Scan for the cell matching the given text and deliver its [X, Y] coordinate at center. 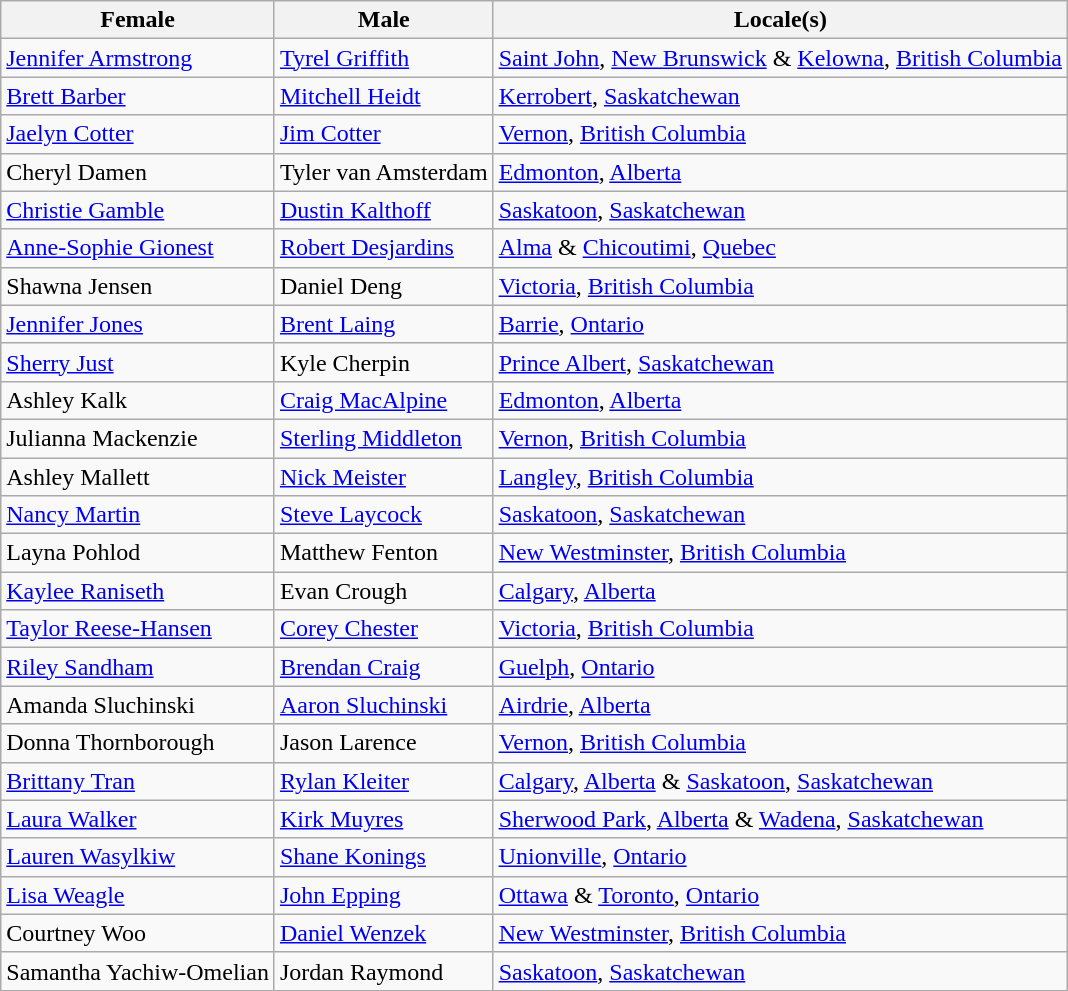
Kaylee Raniseth [138, 591]
Donna Thornborough [138, 743]
Laura Walker [138, 819]
Lauren Wasylkiw [138, 857]
Brendan Craig [384, 667]
Daniel Wenzek [384, 933]
Christie Gamble [138, 210]
Anne-Sophie Gionest [138, 248]
Jim Cotter [384, 134]
Unionville, Ontario [780, 857]
Jaelyn Cotter [138, 134]
Prince Albert, Saskatchewan [780, 362]
Langley, British Columbia [780, 477]
Tyler van Amsterdam [384, 172]
Craig MacAlpine [384, 400]
Calgary, Alberta & Saskatoon, Saskatchewan [780, 781]
Ottawa & Toronto, Ontario [780, 895]
Layna Pohlod [138, 553]
Courtney Woo [138, 933]
Evan Crough [384, 591]
Alma & Chicoutimi, Quebec [780, 248]
John Epping [384, 895]
Jennifer Jones [138, 324]
Taylor Reese-Hansen [138, 629]
Kirk Muyres [384, 819]
Sterling Middleton [384, 438]
Ashley Mallett [138, 477]
Daniel Deng [384, 286]
Riley Sandham [138, 667]
Aaron Sluchinski [384, 705]
Sherwood Park, Alberta & Wadena, Saskatchewan [780, 819]
Brett Barber [138, 96]
Female [138, 20]
Male [384, 20]
Tyrel Griffith [384, 58]
Barrie, Ontario [780, 324]
Jennifer Armstrong [138, 58]
Saint John, New Brunswick & Kelowna, British Columbia [780, 58]
Samantha Yachiw-Omelian [138, 971]
Cheryl Damen [138, 172]
Kerrobert, Saskatchewan [780, 96]
Sherry Just [138, 362]
Jason Larence [384, 743]
Shane Konings [384, 857]
Matthew Fenton [384, 553]
Steve Laycock [384, 515]
Brent Laing [384, 324]
Ashley Kalk [138, 400]
Lisa Weagle [138, 895]
Robert Desjardins [384, 248]
Julianna Mackenzie [138, 438]
Airdrie, Alberta [780, 705]
Corey Chester [384, 629]
Nancy Martin [138, 515]
Locale(s) [780, 20]
Kyle Cherpin [384, 362]
Nick Meister [384, 477]
Brittany Tran [138, 781]
Dustin Kalthoff [384, 210]
Jordan Raymond [384, 971]
Shawna Jensen [138, 286]
Rylan Kleiter [384, 781]
Amanda Sluchinski [138, 705]
Guelph, Ontario [780, 667]
Mitchell Heidt [384, 96]
Calgary, Alberta [780, 591]
